Provide the (x, y) coordinate of the cell's center where the given text is located.  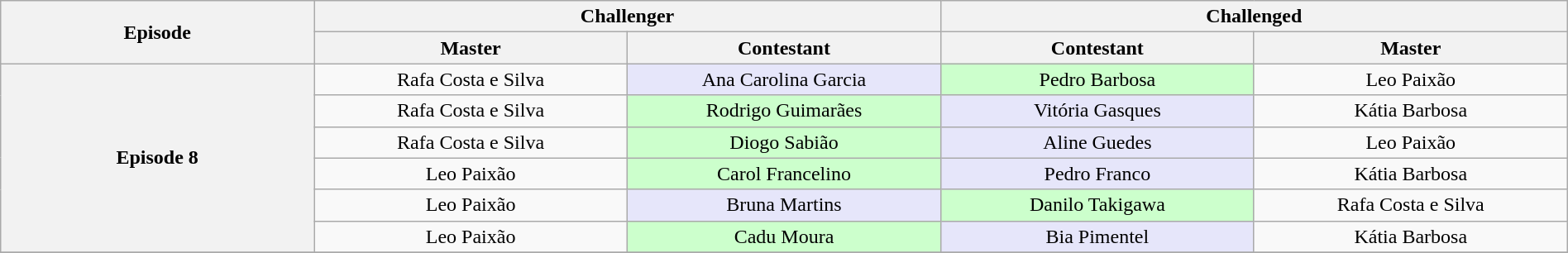
Rodrigo Guimarães (784, 111)
Challenged (1254, 17)
Bia Pimentel (1097, 236)
Bruna Martins (784, 205)
Cadu Moura (784, 236)
Pedro Barbosa (1097, 79)
Pedro Franco (1097, 174)
Challenger (628, 17)
Diogo Sabião (784, 142)
Episode 8 (157, 158)
Episode (157, 32)
Aline Guedes (1097, 142)
Vitória Gasques (1097, 111)
Ana Carolina Garcia (784, 79)
Danilo Takigawa (1097, 205)
Carol Francelino (784, 174)
